Search for the cell housing the specified text and yield its (X, Y) center coordinate. 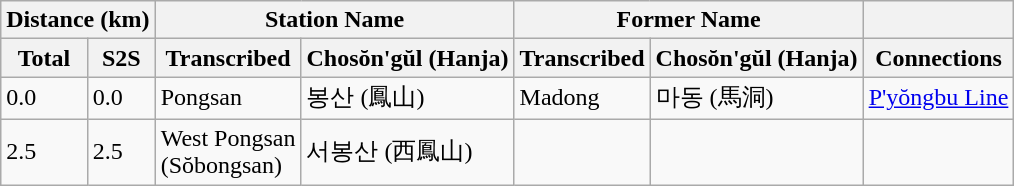
마동 (馬洞) (756, 98)
P'yŏngbu Line (938, 98)
Pongsan (228, 98)
봉산 (鳳山) (408, 98)
Station Name (334, 20)
서봉산 (西鳳山) (408, 152)
Connections (938, 58)
Former Name (688, 20)
S2S (121, 58)
Total (44, 58)
West Pongsan(Sŏbongsan) (228, 152)
Madong (582, 98)
Distance (km) (78, 20)
